From the cell containing the given text, extract its center point as [X, Y] coordinate. 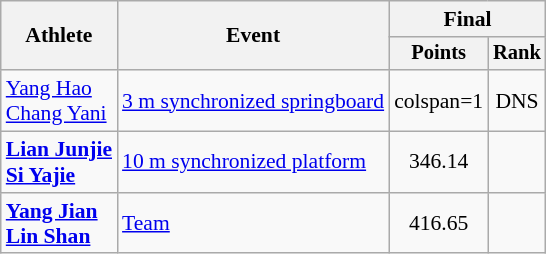
Points [438, 54]
Yang JianLin Shan [59, 224]
Final [468, 19]
346.14 [438, 162]
10 m synchronized platform [253, 162]
Yang HaoChang Yani [59, 100]
DNS [517, 100]
Event [253, 36]
416.65 [438, 224]
Team [253, 224]
Rank [517, 54]
3 m synchronized springboard [253, 100]
Athlete [59, 36]
Lian JunjieSi Yajie [59, 162]
colspan=1 [438, 100]
